Search for the cell housing the specified text and yield its [x, y] center coordinate. 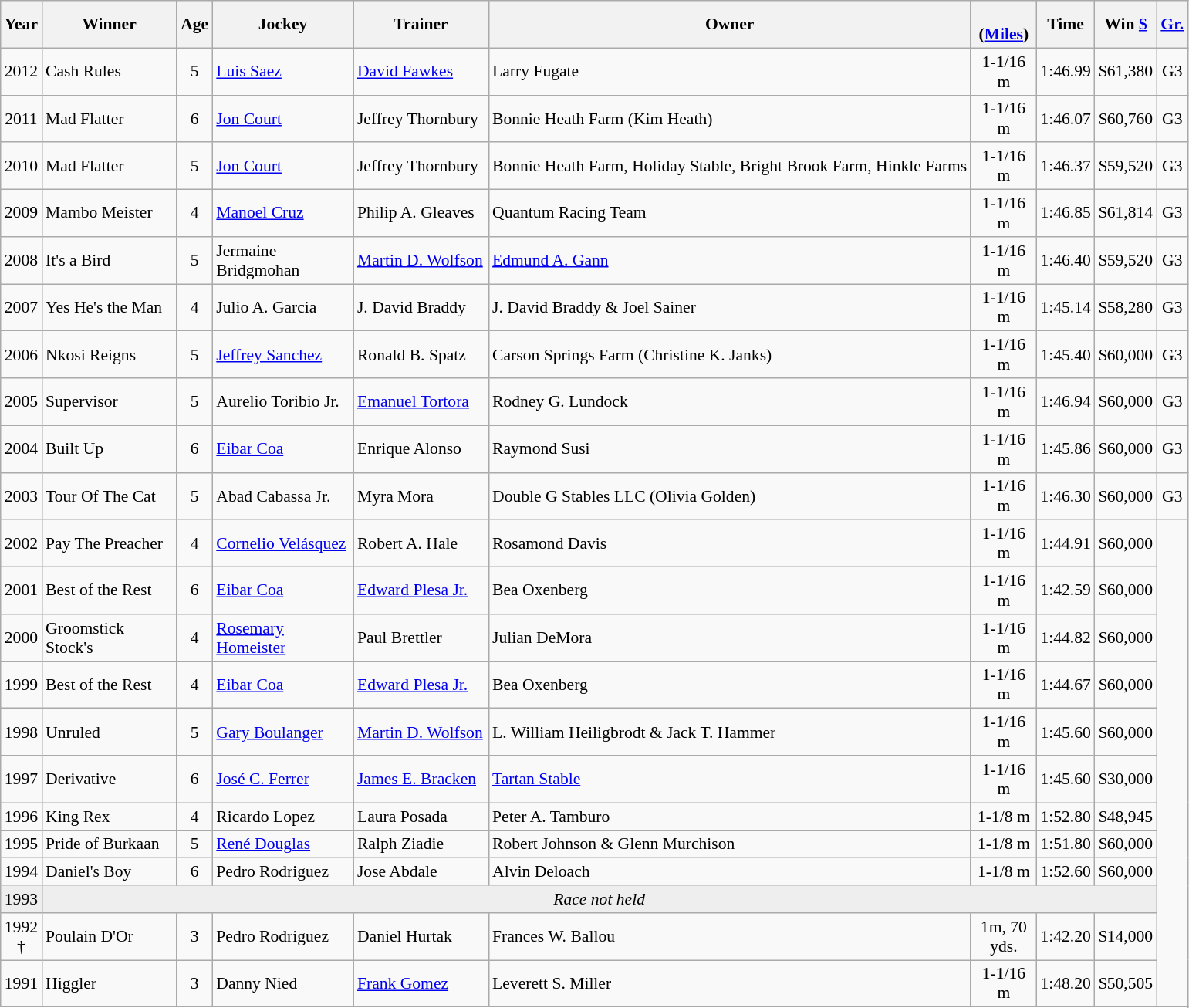
2010 [22, 167]
1997 [22, 780]
Jermaine Bridgmohan [282, 261]
Enrique Alonso [421, 449]
Age [194, 25]
Luis Saez [282, 71]
Race not held [599, 899]
Pride of Burkaan [110, 844]
1:46.94 [1065, 401]
1:45.14 [1065, 307]
James E. Bracken [421, 780]
Aurelio Toribio Jr. [282, 401]
$61,380 [1126, 71]
Gary Boulanger [282, 732]
Paul Brettler [421, 638]
David Fawkes [421, 71]
Bonnie Heath Farm (Kim Heath) [730, 119]
1:44.67 [1065, 685]
Ronald B. Spatz [421, 355]
Robert Johnson & Glenn Murchison [730, 844]
1:44.91 [1065, 543]
Unruled [110, 732]
Poulain D'Or [110, 937]
2006 [22, 355]
1:46.30 [1065, 496]
2011 [22, 119]
1992 † [22, 937]
Larry Fugate [730, 71]
José C. Ferrer [282, 780]
Double G Stables LLC (Olivia Golden) [730, 496]
Tour Of The Cat [110, 496]
Julian DeMora [730, 638]
Myra Mora [421, 496]
2002 [22, 543]
Rosemary Homeister [282, 638]
1999 [22, 685]
2007 [22, 307]
$60,760 [1126, 119]
$14,000 [1126, 937]
Time [1065, 25]
1:46.99 [1065, 71]
$61,814 [1126, 213]
Groomstick Stock's [110, 638]
2009 [22, 213]
Yes He's the Man [110, 307]
1:52.60 [1065, 872]
2000 [22, 638]
1:44.82 [1065, 638]
1:46.40 [1065, 261]
Ricardo Lopez [282, 817]
1995 [22, 844]
J. David Braddy & Joel Sainer [730, 307]
Jeffrey Sanchez [282, 355]
Built Up [110, 449]
2004 [22, 449]
J. David Braddy [421, 307]
1994 [22, 872]
Abad Cabassa Jr. [282, 496]
Mambo Meister [110, 213]
Rodney G. Lundock [730, 401]
Carson Springs Farm (Christine K. Janks) [730, 355]
Rosamond Davis [730, 543]
Manoel Cruz [282, 213]
1991 [22, 983]
2001 [22, 591]
1m, 70 yds. [1003, 937]
1:42.20 [1065, 937]
Frances W. Ballou [730, 937]
1998 [22, 732]
2003 [22, 496]
1:46.07 [1065, 119]
Peter A. Tamburo [730, 817]
Daniel Hurtak [421, 937]
1996 [22, 817]
Supervisor [110, 401]
It's a Bird [110, 261]
1:46.37 [1065, 167]
Julio A. Garcia [282, 307]
Cornelio Velásquez [282, 543]
Laura Posada [421, 817]
$50,505 [1126, 983]
Nkosi Reigns [110, 355]
(Miles) [1003, 25]
Jose Abdale [421, 872]
Philip A. Gleaves [421, 213]
L. William Heiligbrodt & Jack T. Hammer [730, 732]
1:42.59 [1065, 591]
Higgler [110, 983]
King Rex [110, 817]
$58,280 [1126, 307]
Trainer [421, 25]
Edmund A. Gann [730, 261]
1:51.80 [1065, 844]
Leverett S. Miller [730, 983]
Derivative [110, 780]
1:48.20 [1065, 983]
Danny Nied [282, 983]
Raymond Susi [730, 449]
Emanuel Tortora [421, 401]
Owner [730, 25]
Ralph Ziadie [421, 844]
René Douglas [282, 844]
2008 [22, 261]
1:46.85 [1065, 213]
Winner [110, 25]
Daniel's Boy [110, 872]
$30,000 [1126, 780]
Pay The Preacher [110, 543]
$48,945 [1126, 817]
Year [22, 25]
Cash Rules [110, 71]
2012 [22, 71]
1:45.86 [1065, 449]
2005 [22, 401]
Win $ [1126, 25]
Robert A. Hale [421, 543]
Quantum Racing Team [730, 213]
1:52.80 [1065, 817]
Alvin Deloach [730, 872]
Tartan Stable [730, 780]
1993 [22, 899]
Jockey [282, 25]
Frank Gomez [421, 983]
Gr. [1172, 25]
1:45.40 [1065, 355]
Bonnie Heath Farm, Holiday Stable, Bright Brook Farm, Hinkle Farms [730, 167]
